From the cell containing the given text, extract its center point as (X, Y) coordinate. 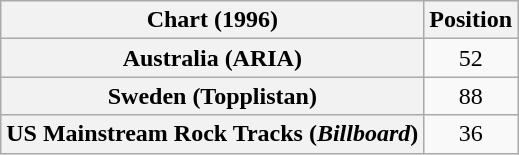
Chart (1996) (212, 20)
88 (471, 96)
Position (471, 20)
US Mainstream Rock Tracks (Billboard) (212, 134)
Australia (ARIA) (212, 58)
36 (471, 134)
Sweden (Topplistan) (212, 96)
52 (471, 58)
